Provide the (x, y) coordinate of the cell's center where the given text is located.  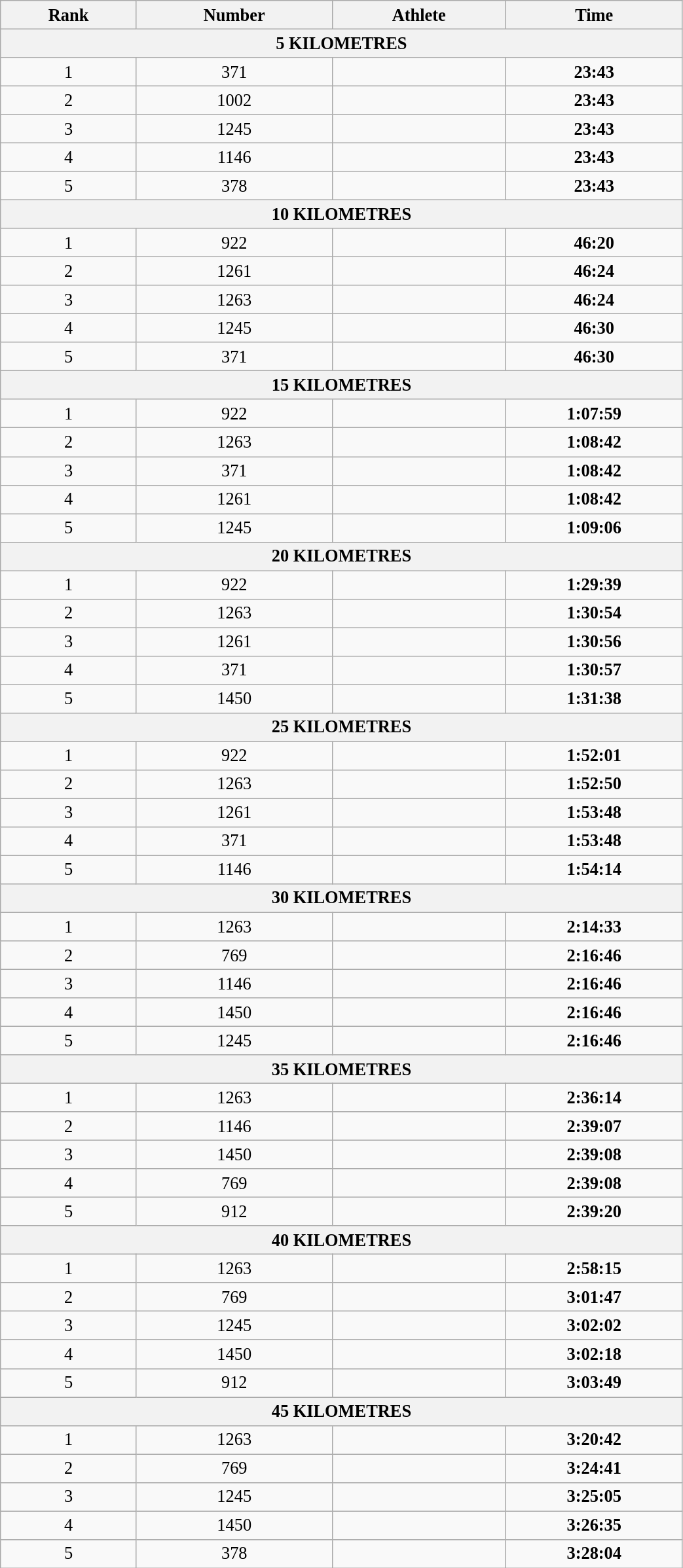
10 KILOMETRES (342, 214)
5 KILOMETRES (342, 43)
1:07:59 (594, 414)
1:31:38 (594, 698)
46:20 (594, 243)
1:52:01 (594, 756)
2:58:15 (594, 1268)
1:54:14 (594, 870)
2:39:07 (594, 1126)
1:30:57 (594, 670)
Athlete (419, 14)
1:29:39 (594, 584)
3:25:05 (594, 1497)
20 KILOMETRES (342, 556)
3:02:02 (594, 1326)
Number (234, 14)
3:03:49 (594, 1383)
40 KILOMETRES (342, 1240)
15 KILOMETRES (342, 385)
3:28:04 (594, 1554)
35 KILOMETRES (342, 1069)
3:20:42 (594, 1440)
3:26:35 (594, 1525)
3:02:18 (594, 1354)
3:24:41 (594, 1468)
1:52:50 (594, 784)
1002 (234, 100)
3:01:47 (594, 1297)
25 KILOMETRES (342, 727)
1:09:06 (594, 527)
2:14:33 (594, 927)
Time (594, 14)
1:30:56 (594, 641)
1:30:54 (594, 613)
Rank (69, 14)
2:36:14 (594, 1097)
30 KILOMETRES (342, 898)
45 KILOMETRES (342, 1411)
2:39:20 (594, 1211)
